From the cell containing the given text, extract its center point as [x, y] coordinate. 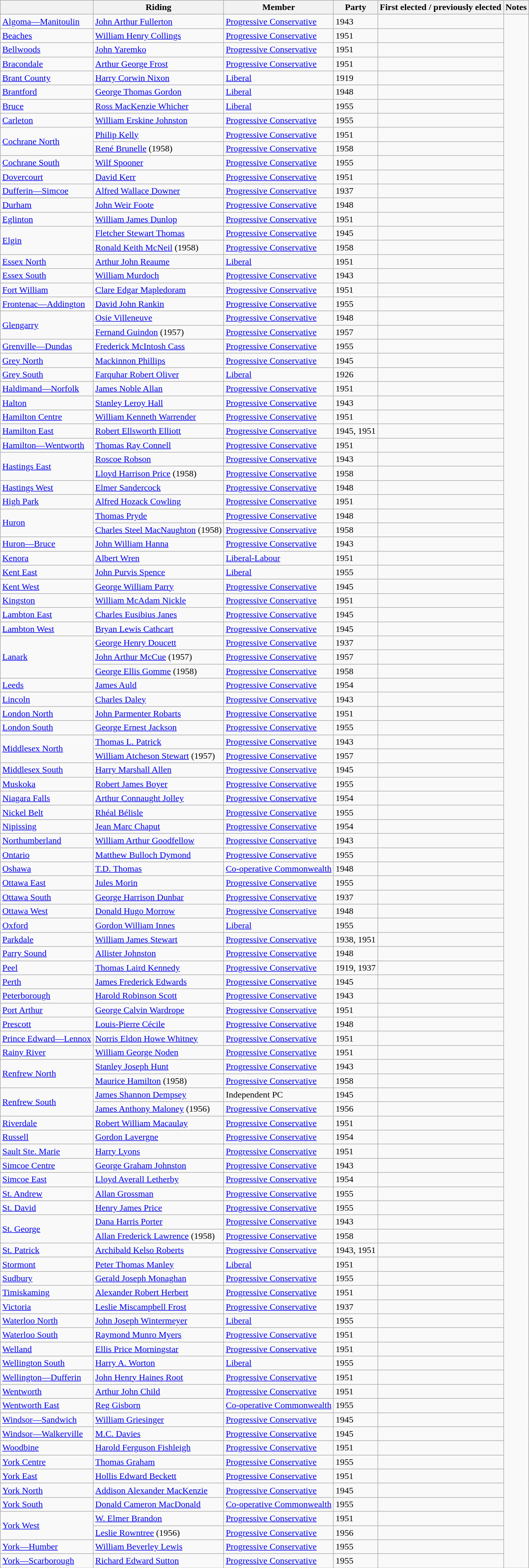
London North [47, 714]
Clare Edgar Mapledoram [159, 290]
Hollis Edward Beckett [159, 1476]
Thomas L. Patrick [159, 742]
Wellington—Dufferin [47, 1377]
Wilf Spooner [159, 163]
Grey North [47, 360]
Jean Marc Chaput [159, 826]
George Henry Doucett [159, 643]
Brantford [47, 92]
Port Arthur [47, 1010]
Hamilton East [47, 431]
David Kerr [159, 177]
Haldimand—Norfolk [47, 388]
Kingston [47, 600]
St. Andrew [47, 1194]
1945, 1951 [356, 431]
Ottawa South [47, 897]
Windsor—Sandwich [47, 1420]
Perth [47, 982]
Nipissing [47, 826]
John Arthur Fullerton [159, 22]
John Joseph Wintermeyer [159, 1321]
St. David [47, 1208]
Parkdale [47, 939]
Party [356, 7]
Jules Morin [159, 883]
Welland [47, 1349]
Victoria [47, 1306]
Fernand Guindon (1957) [159, 332]
Allan Frederick Lawrence (1958) [159, 1236]
High Park [47, 502]
Cochrane North [47, 141]
William Beverley Lewis [159, 1547]
Riding [159, 7]
Frontenac—Addington [47, 304]
T.D. Thomas [159, 869]
William Henry Collings [159, 36]
1943, 1951 [356, 1250]
Reg Gisborn [159, 1405]
Stanley Leroy Hall [159, 403]
Peter Thomas Manley [159, 1264]
Leeds [47, 685]
Thomas Graham [159, 1462]
Leslie Miscampbell Frost [159, 1306]
Bryan Lewis Cathcart [159, 629]
Lloyd Harrison Price (1958) [159, 473]
Richard Edward Sutton [159, 1561]
Mackinnon Phillips [159, 360]
Philip Kelly [159, 134]
Gordon Lavergne [159, 1137]
John Yaremko [159, 50]
Lambton West [47, 629]
Robert Ellsworth Elliott [159, 431]
Fletcher Stewart Thomas [159, 233]
Simcoe East [47, 1180]
1938, 1951 [356, 939]
Prince Edward—Lennox [47, 1038]
Gerald Joseph Monaghan [159, 1278]
Rainy River [47, 1052]
William James Stewart [159, 939]
Middlesex South [47, 770]
Renfrew South [47, 1102]
Roscoe Robson [159, 459]
Ottawa West [47, 911]
Wentworth East [47, 1405]
Maurice Hamilton (1958) [159, 1081]
Hastings East [47, 466]
1919, 1937 [356, 968]
Parry Sound [47, 954]
John Parmenter Robarts [159, 714]
Harold Ferguson Fishleigh [159, 1448]
Carleton [47, 120]
Albert Wren [159, 558]
Hamilton Centre [47, 417]
Arthur George Frost [159, 64]
Farquhar Robert Oliver [159, 374]
Huron—Bruce [47, 544]
Ross MacKenzie Whicher [159, 106]
Harry Lyons [159, 1151]
Allister Johnston [159, 954]
John Purvis Spence [159, 572]
George Ernest Jackson [159, 728]
Bracondale [47, 64]
Sudbury [47, 1278]
Lanark [47, 657]
Thomas Laird Kennedy [159, 968]
Oshawa [47, 869]
Dufferin—Simcoe [47, 191]
Cochrane South [47, 163]
William Erskine Johnston [159, 120]
Charles Eusibius Janes [159, 614]
Ontario [47, 854]
Alexander Robert Herbert [159, 1292]
Harry A. Worton [159, 1363]
James Noble Allan [159, 388]
George Thomas Gordon [159, 92]
Robert James Boyer [159, 784]
Harold Robinson Scott [159, 996]
Charles Steel MacNaughton (1958) [159, 530]
Renfrew North [47, 1073]
Beaches [47, 36]
John Weir Foote [159, 205]
Brant County [47, 78]
James Shannon Dempsey [159, 1095]
London South [47, 728]
Addison Alexander MacKenzie [159, 1490]
Gordon William Innes [159, 925]
Charles Daley [159, 699]
Arthur John Reaume [159, 262]
Louis-Pierre Cécile [159, 1024]
Simcoe Centre [47, 1165]
Northumberland [47, 840]
Lincoln [47, 699]
William Griesinger [159, 1420]
William McAdam Nickle [159, 600]
M.C. Davies [159, 1434]
Leslie Rowntree (1956) [159, 1533]
W. Elmer Brandon [159, 1518]
William James Dunlop [159, 219]
York East [47, 1476]
Essex South [47, 276]
Wellington South [47, 1363]
Osie Villeneuve [159, 318]
1919 [356, 78]
Donald Hugo Morrow [159, 911]
George Calvin Wardrope [159, 1010]
Hastings West [47, 488]
Norris Eldon Howe Whitney [159, 1038]
Bellwoods [47, 50]
Niagara Falls [47, 798]
William Atcheson Stewart (1957) [159, 756]
Kent East [47, 572]
Lambton East [47, 614]
Fort William [47, 290]
Sault Ste. Marie [47, 1151]
George Graham Johnston [159, 1165]
Algoma—Manitoulin [47, 22]
George Ellis Gomme (1958) [159, 671]
Archibald Kelso Roberts [159, 1250]
Allan Grossman [159, 1194]
Waterloo South [47, 1335]
Peel [47, 968]
Wentworth [47, 1391]
Windsor—Walkerville [47, 1434]
Robert William Macaulay [159, 1123]
John Arthur McCue (1957) [159, 657]
Thomas Pryde [159, 516]
Elmer Sandercock [159, 488]
Independent PC [279, 1095]
First elected / previously elected [440, 7]
George Harrison Dunbar [159, 897]
William Murdoch [159, 276]
Waterloo North [47, 1321]
William Arthur Goodfellow [159, 840]
Hamilton—Wentworth [47, 445]
James Anthony Maloney (1956) [159, 1109]
Woodbine [47, 1448]
Peterborough [47, 996]
Notes [516, 7]
Arthur Connaught Jolley [159, 798]
York West [47, 1525]
George William Parry [159, 586]
Elgin [47, 240]
Stanley Joseph Hunt [159, 1066]
John Henry Haines Root [159, 1377]
St. George [47, 1229]
Frederick McIntosh Cass [159, 346]
Ronald Keith McNeil (1958) [159, 247]
Huron [47, 523]
Dovercourt [47, 177]
Grenville—Dundas [47, 346]
Raymond Munro Myers [159, 1335]
Matthew Bulloch Dymond [159, 854]
Bruce [47, 106]
Lloyd Averall Letherby [159, 1180]
Glengarry [47, 325]
Stormont [47, 1264]
Thomas Ray Connell [159, 445]
Member [279, 7]
Kenora [47, 558]
Alfred Wallace Downer [159, 191]
William George Noden [159, 1052]
York North [47, 1490]
Ellis Price Morningstar [159, 1349]
Prescott [47, 1024]
Timiskaming [47, 1292]
Donald Cameron MacDonald [159, 1504]
Harry Corwin Nixon [159, 78]
Nickel Belt [47, 812]
Middlesex North [47, 749]
Dana Harris Porter [159, 1222]
Kent West [47, 586]
James Frederick Edwards [159, 982]
Riverdale [47, 1123]
David John Rankin [159, 304]
Liberal-Labour [279, 558]
Russell [47, 1137]
Eglinton [47, 219]
Halton [47, 403]
Muskoka [47, 784]
Ottawa East [47, 883]
Oxford [47, 925]
York Centre [47, 1462]
Alfred Hozack Cowling [159, 502]
1926 [356, 374]
James Auld [159, 685]
York—Scarborough [47, 1561]
Harry Marshall Allen [159, 770]
Arthur John Child [159, 1391]
William Kenneth Warrender [159, 417]
Henry James Price [159, 1208]
Grey South [47, 374]
Durham [47, 205]
St. Patrick [47, 1250]
René Brunelle (1958) [159, 148]
Rhéal Bélisle [159, 812]
York—Humber [47, 1547]
York South [47, 1504]
Essex North [47, 262]
John William Hanna [159, 544]
